Return [X, Y] of the center of cell containing provided text 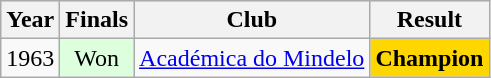
Result [430, 20]
Year [30, 20]
1963 [30, 58]
Won [97, 58]
Club [252, 20]
Finals [97, 20]
Académica do Mindelo [252, 58]
Champion [430, 58]
